Find where the given text appears and provide that cell's center as (X, Y) coordinate. 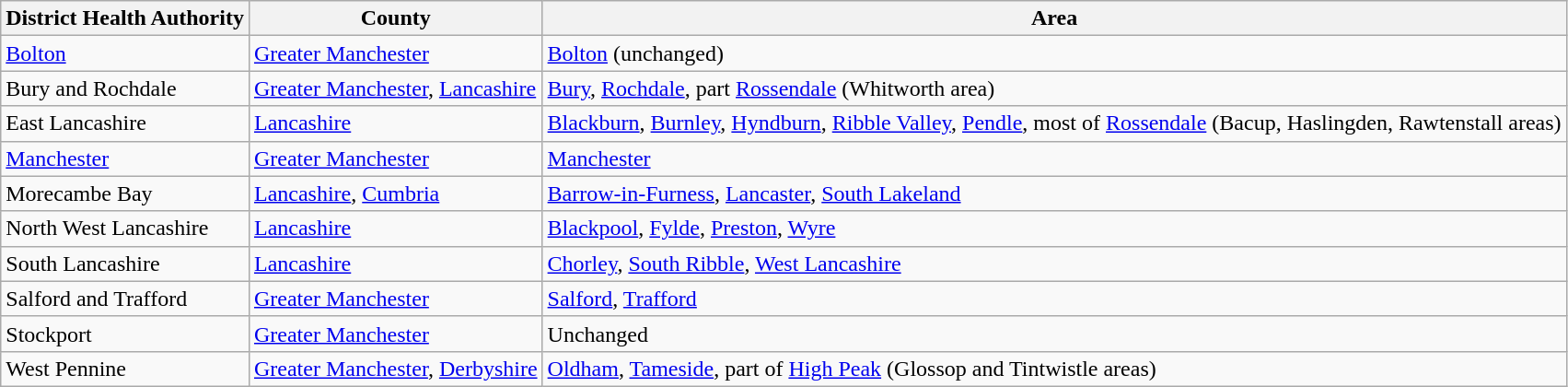
Greater Manchester, Derbyshire (396, 369)
Oldham, Tameside, part of High Peak (Glossop and Tintwistle areas) (1054, 369)
Unchanged (1054, 334)
Bolton (125, 53)
District Health Authority (125, 18)
Bolton (unchanged) (1054, 53)
Blackburn, Burnley, Hyndburn, Ribble Valley, Pendle, most of Rossendale (Bacup, Haslingden, Rawtenstall areas) (1054, 123)
Blackpool, Fylde, Preston, Wyre (1054, 229)
Area (1054, 18)
Greater Manchester, Lancashire (396, 88)
Chorley, South Ribble, West Lancashire (1054, 264)
Lancashire, Cumbria (396, 193)
Bury, Rochdale, part Rossendale (Whitworth area) (1054, 88)
County (396, 18)
North West Lancashire (125, 229)
Bury and Rochdale (125, 88)
South Lancashire (125, 264)
Barrow-in-Furness, Lancaster, South Lakeland (1054, 193)
Stockport (125, 334)
Morecambe Bay (125, 193)
East Lancashire (125, 123)
Salford and Trafford (125, 299)
Salford, Trafford (1054, 299)
West Pennine (125, 369)
